From the cell containing the given text, extract its center point as (x, y) coordinate. 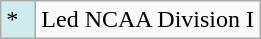
* (18, 20)
Led NCAA Division I (148, 20)
